Return [X, Y] of the center of cell containing provided text 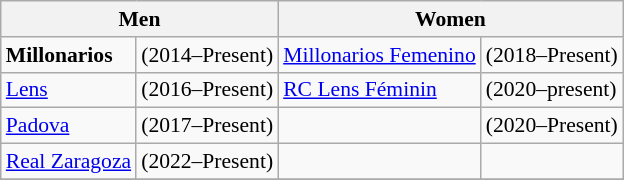
(2017–Present) [207, 126]
(2016–Present) [207, 90]
(2022–Present) [207, 162]
Women [450, 19]
Millonarios Femenino [380, 55]
Padova [68, 126]
Lens [68, 90]
(2018–Present) [552, 55]
RC Lens Féminin [380, 90]
Real Zaragoza [68, 162]
Men [140, 19]
(2014–Present) [207, 55]
Millonarios [68, 55]
(2020–Present) [552, 126]
(2020–present) [552, 90]
